Determine the [x, y] coordinate at the center of the cell enclosing the given text.  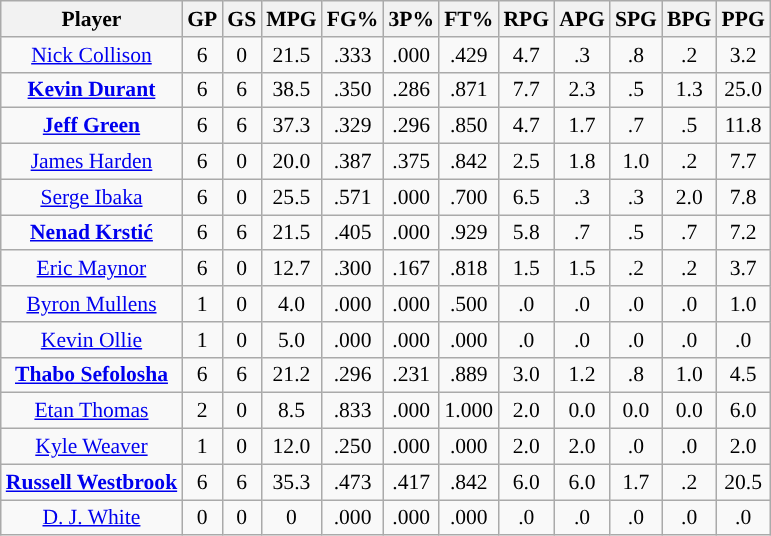
35.3 [291, 482]
37.3 [291, 126]
2 [202, 411]
4.5 [742, 375]
GS [242, 19]
.500 [468, 304]
FT% [468, 19]
5.8 [526, 233]
7.2 [742, 233]
25.5 [291, 197]
.387 [353, 162]
.350 [353, 90]
12.0 [291, 447]
5.0 [291, 340]
Nenad Krstić [92, 233]
RPG [526, 19]
.473 [353, 482]
Serge Ibaka [92, 197]
.329 [353, 126]
Jeff Green [92, 126]
1.3 [690, 90]
.286 [411, 90]
20.0 [291, 162]
Thabo Sefolosha [92, 375]
GP [202, 19]
7.8 [742, 197]
3.2 [742, 55]
Kyle Weaver [92, 447]
.375 [411, 162]
21.2 [291, 375]
Russell Westbrook [92, 482]
2.5 [526, 162]
Kevin Ollie [92, 340]
38.5 [291, 90]
4.0 [291, 304]
.417 [411, 482]
Nick Collison [92, 55]
3P% [411, 19]
D. J. White [92, 518]
.333 [353, 55]
.167 [411, 269]
Player [92, 19]
1.000 [468, 411]
.929 [468, 233]
.405 [353, 233]
12.7 [291, 269]
1.2 [582, 375]
3.0 [526, 375]
MPG [291, 19]
.700 [468, 197]
.889 [468, 375]
3.7 [742, 269]
Kevin Durant [92, 90]
.833 [353, 411]
8.5 [291, 411]
2.3 [582, 90]
Etan Thomas [92, 411]
.429 [468, 55]
.871 [468, 90]
APG [582, 19]
Eric Maynor [92, 269]
James Harden [92, 162]
FG% [353, 19]
25.0 [742, 90]
1.8 [582, 162]
11.8 [742, 126]
.300 [353, 269]
PPG [742, 19]
.250 [353, 447]
.231 [411, 375]
.850 [468, 126]
BPG [690, 19]
.571 [353, 197]
Byron Mullens [92, 304]
6.5 [526, 197]
.818 [468, 269]
SPG [636, 19]
20.5 [742, 482]
